Pinpoint the cell where the given text exists, returning its (X, Y) midpoint coordinate. 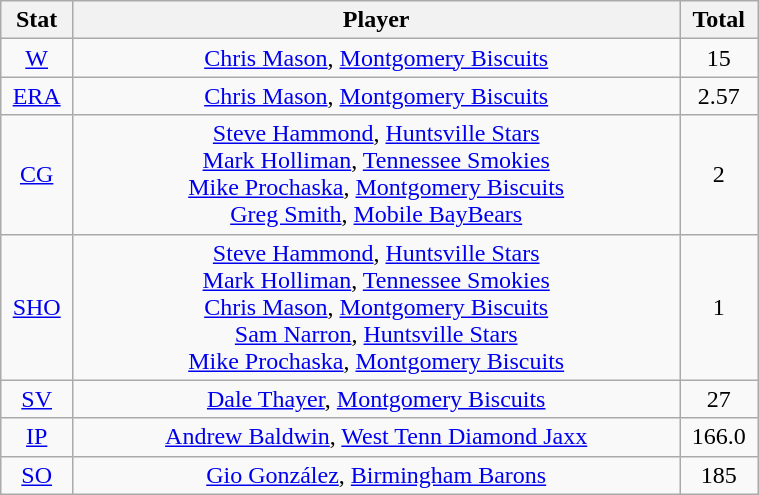
W (37, 58)
ERA (37, 96)
1 (719, 307)
185 (719, 475)
SHO (37, 307)
166.0 (719, 437)
Player (376, 20)
Gio González, Birmingham Barons (376, 475)
2 (719, 174)
2.57 (719, 96)
27 (719, 399)
Andrew Baldwin, West Tenn Diamond Jaxx (376, 437)
IP (37, 437)
SO (37, 475)
SV (37, 399)
Stat (37, 20)
15 (719, 58)
CG (37, 174)
Steve Hammond, Huntsville Stars Mark Holliman, Tennessee Smokies Mike Prochaska, Montgomery Biscuits Greg Smith, Mobile BayBears (376, 174)
Dale Thayer, Montgomery Biscuits (376, 399)
Total (719, 20)
